For the text-containing cell, return its midpoint in [X, Y] coordinate format. 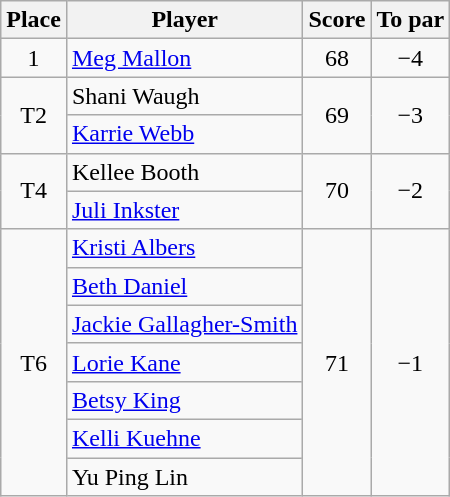
−2 [410, 191]
T6 [34, 362]
Juli Inkster [184, 210]
−3 [410, 115]
Yu Ping Lin [184, 477]
Score [337, 20]
68 [337, 58]
Meg Mallon [184, 58]
Lorie Kane [184, 362]
71 [337, 362]
Player [184, 20]
Shani Waugh [184, 96]
T2 [34, 115]
Kelli Kuehne [184, 438]
Kristi Albers [184, 248]
Kellee Booth [184, 172]
−4 [410, 58]
Jackie Gallagher-Smith [184, 324]
−1 [410, 362]
70 [337, 191]
T4 [34, 191]
1 [34, 58]
Beth Daniel [184, 286]
Karrie Webb [184, 134]
Betsy King [184, 400]
Place [34, 20]
69 [337, 115]
To par [410, 20]
